From the cell containing the given text, extract its center point as (x, y) coordinate. 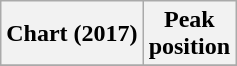
Chart (2017) (72, 34)
Peak position (189, 34)
